Capture the cell that displays the provided text and extract its (X, Y) central coordinate. 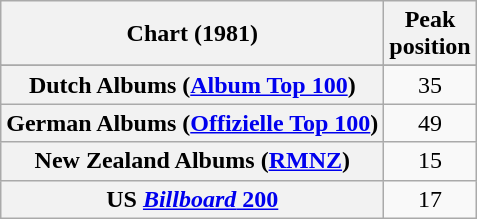
Peakposition (430, 34)
Dutch Albums (Album Top 100) (192, 85)
49 (430, 123)
German Albums (Offizielle Top 100) (192, 123)
15 (430, 161)
US Billboard 200 (192, 199)
35 (430, 85)
New Zealand Albums (RMNZ) (192, 161)
Chart (1981) (192, 34)
17 (430, 199)
